Return the [X, Y] coordinate for the center point of the cell that contains the specified text.  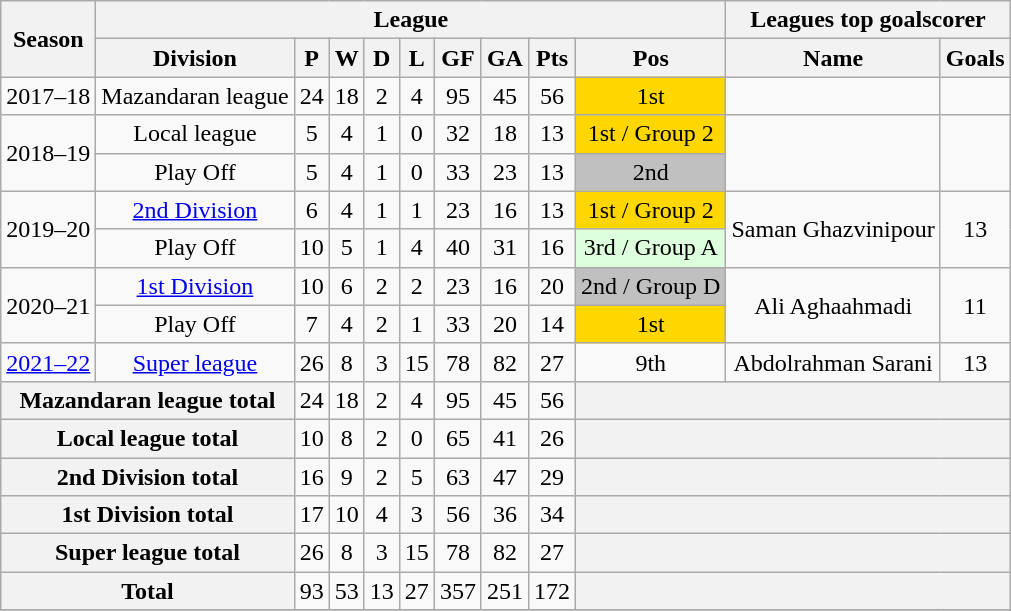
2019–20 [48, 229]
63 [458, 477]
47 [504, 477]
14 [552, 324]
GA [504, 58]
7 [312, 324]
2018–19 [48, 153]
9 [346, 477]
2nd / Group D [651, 286]
9th [651, 362]
Pts [552, 58]
Saman Ghazvinipour [833, 229]
65 [458, 438]
Abdolrahman Sarani [833, 362]
2nd Division [195, 210]
L [416, 58]
3rd / Group A [651, 248]
53 [346, 591]
2021–22 [48, 362]
2nd Division total [148, 477]
2020–21 [48, 305]
W [346, 58]
31 [504, 248]
Local league [195, 134]
2nd [651, 172]
Season [48, 39]
11 [975, 305]
Mazandaran league total [148, 400]
1st Division [195, 286]
Local league total [148, 438]
Pos [651, 58]
251 [504, 591]
2017–18 [48, 96]
GF [458, 58]
Mazandaran league [195, 96]
36 [504, 515]
League [411, 20]
40 [458, 248]
32 [458, 134]
D [382, 58]
1st Division total [148, 515]
172 [552, 591]
93 [312, 591]
Division [195, 58]
P [312, 58]
Total [148, 591]
Name [833, 58]
41 [504, 438]
Super league total [148, 553]
Ali Aghaahmadi [833, 305]
29 [552, 477]
357 [458, 591]
34 [552, 515]
Goals [975, 58]
17 [312, 515]
Leagues top goalscorer [868, 20]
Super league [195, 362]
